Locate the cell with the specified text and output its [X, Y] center coordinate. 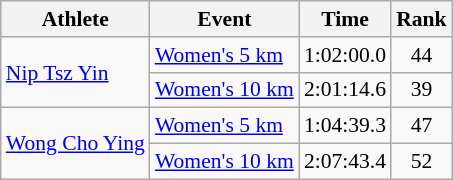
1:02:00.0 [345, 55]
Nip Tsz Yin [76, 72]
39 [422, 90]
2:01:14.6 [345, 90]
Event [224, 19]
Time [345, 19]
52 [422, 162]
Rank [422, 19]
47 [422, 126]
Athlete [76, 19]
2:07:43.4 [345, 162]
44 [422, 55]
Wong Cho Ying [76, 144]
1:04:39.3 [345, 126]
